Return the [x, y] coordinate for the center point of the cell that contains the specified text.  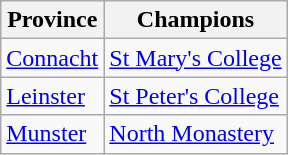
St Mary's College [196, 58]
Leinster [52, 96]
St Peter's College [196, 96]
Province [52, 20]
Champions [196, 20]
North Monastery [196, 134]
Connacht [52, 58]
Munster [52, 134]
